Detect which cell encompasses the target text, then output its (x, y) center coordinate. 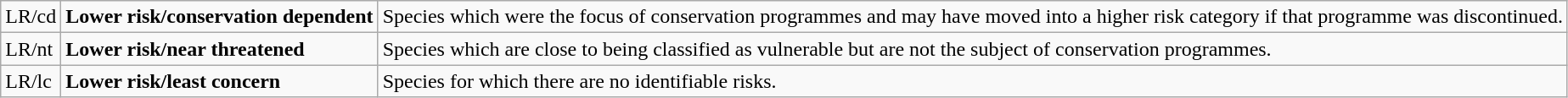
LR/nt (31, 49)
Lower risk/near threatened (219, 49)
Species which are close to being classified as vulnerable but are not the subject of conservation programmes. (973, 49)
Species which were the focus of conservation programmes and may have moved into a higher risk category if that programme was discontinued. (973, 17)
Lower risk/conservation dependent (219, 17)
LR/cd (31, 17)
Lower risk/least concern (219, 81)
Species for which there are no identifiable risks. (973, 81)
LR/lc (31, 81)
